For the text-containing cell, return its midpoint in [x, y] coordinate format. 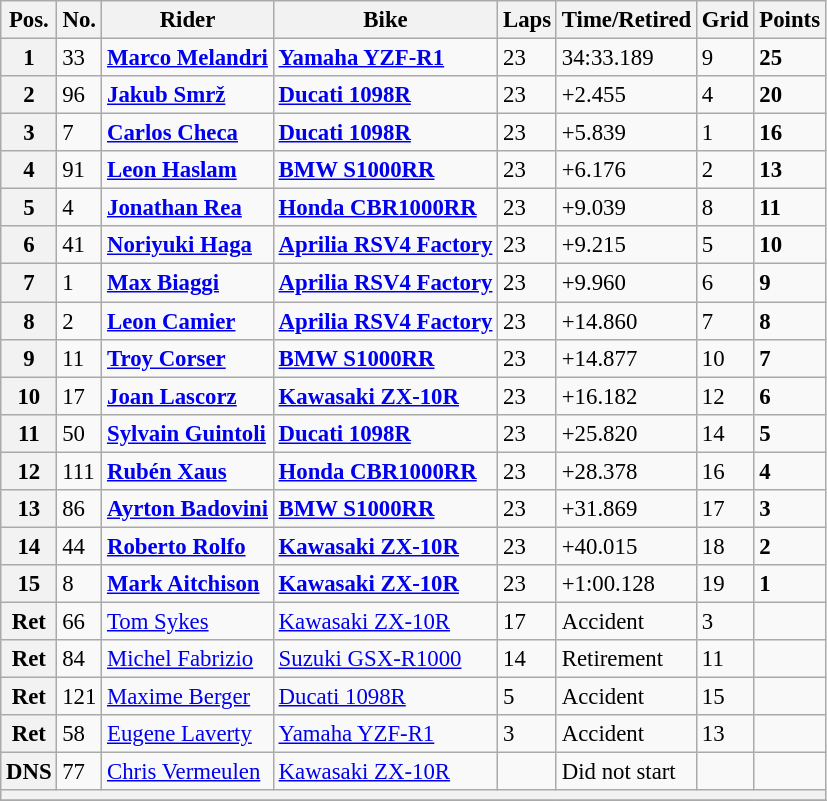
66 [80, 621]
Jakub Smrž [188, 95]
Mark Aitchison [188, 584]
Rider [188, 20]
41 [80, 245]
44 [80, 546]
Eugene Laverty [188, 734]
Jonathan Rea [188, 208]
Points [790, 20]
Michel Fabrizio [188, 659]
58 [80, 734]
Time/Retired [626, 20]
Suzuki GSX-R1000 [385, 659]
Ayrton Badovini [188, 509]
+28.378 [626, 471]
+2.455 [626, 95]
Joan Lascorz [188, 396]
+6.176 [626, 170]
Roberto Rolfo [188, 546]
Chris Vermeulen [188, 772]
+31.869 [626, 509]
19 [726, 584]
Noriyuki Haga [188, 245]
Laps [528, 20]
Max Biaggi [188, 283]
+9.039 [626, 208]
77 [80, 772]
Marco Melandri [188, 58]
Troy Corser [188, 358]
+40.015 [626, 546]
Retirement [626, 659]
+16.182 [626, 396]
+9.960 [626, 283]
25 [790, 58]
+25.820 [626, 433]
Leon Camier [188, 321]
DNS [29, 772]
Maxime Berger [188, 697]
Sylvain Guintoli [188, 433]
Grid [726, 20]
84 [80, 659]
111 [80, 471]
50 [80, 433]
86 [80, 509]
Tom Sykes [188, 621]
18 [726, 546]
+5.839 [626, 133]
No. [80, 20]
33 [80, 58]
+1:00.128 [626, 584]
20 [790, 95]
Rubén Xaus [188, 471]
121 [80, 697]
96 [80, 95]
+14.860 [626, 321]
Pos. [29, 20]
+14.877 [626, 358]
91 [80, 170]
Did not start [626, 772]
+9.215 [626, 245]
Leon Haslam [188, 170]
Carlos Checa [188, 133]
34:33.189 [626, 58]
Bike [385, 20]
